Find where the given text appears and provide that cell's center as [X, Y] coordinate. 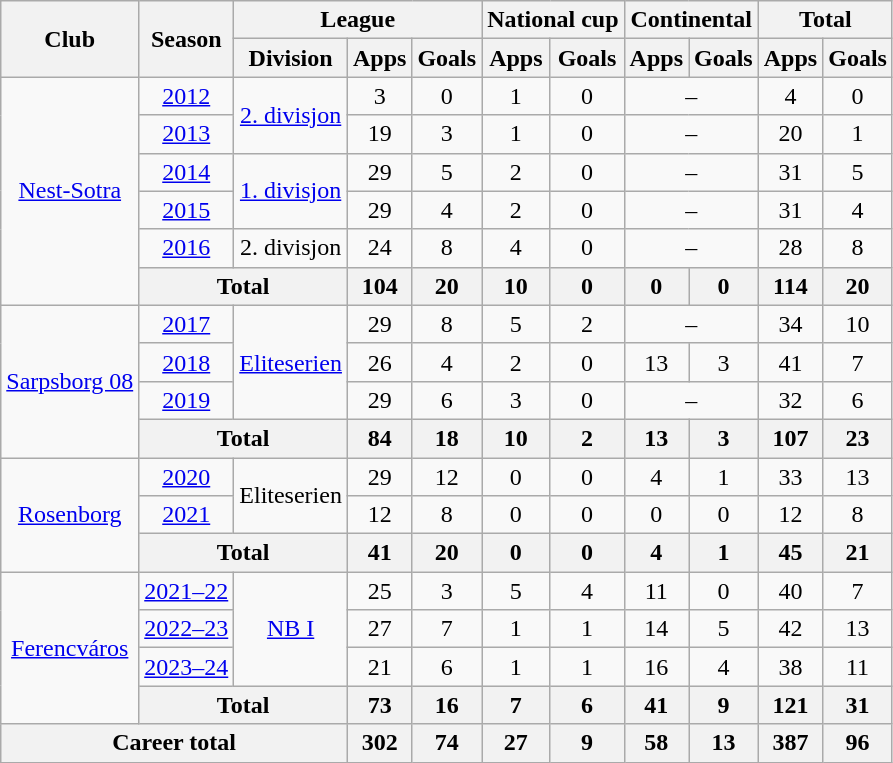
2015 [186, 210]
1. divisjon [291, 191]
Sarpsborg 08 [70, 381]
96 [858, 743]
38 [790, 667]
302 [379, 743]
32 [790, 400]
104 [379, 286]
2012 [186, 96]
Nest-Sotra [70, 191]
73 [379, 705]
2022–23 [186, 629]
45 [790, 553]
23 [858, 438]
24 [379, 248]
2023–24 [186, 667]
18 [447, 438]
2016 [186, 248]
74 [447, 743]
2021 [186, 515]
National cup [553, 20]
League [358, 20]
Season [186, 39]
107 [790, 438]
34 [790, 324]
387 [790, 743]
Ferencváros [70, 648]
2017 [186, 324]
28 [790, 248]
33 [790, 477]
Career total [174, 743]
2021–22 [186, 591]
19 [379, 134]
42 [790, 629]
2018 [186, 362]
25 [379, 591]
NB I [291, 629]
14 [656, 629]
58 [656, 743]
84 [379, 438]
121 [790, 705]
40 [790, 591]
114 [790, 286]
2020 [186, 477]
26 [379, 362]
Rosenborg [70, 515]
2014 [186, 172]
2019 [186, 400]
Continental [691, 20]
Division [291, 58]
2013 [186, 134]
Club [70, 39]
